Extract the [x, y] coordinate from the center of the cell holding the provided text.  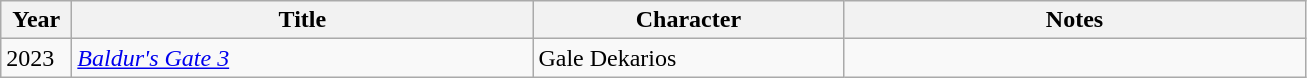
2023 [36, 58]
Notes [1074, 20]
Character [688, 20]
Year [36, 20]
Baldur's Gate 3 [302, 58]
Gale Dekarios [688, 58]
Title [302, 20]
